Detect which cell encompasses the target text, then output its (x, y) center coordinate. 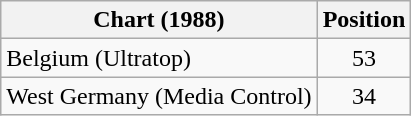
Belgium (Ultratop) (159, 58)
53 (364, 58)
Chart (1988) (159, 20)
West Germany (Media Control) (159, 96)
Position (364, 20)
34 (364, 96)
